Identify which cell holds the provided text, then report its [X, Y] central coordinate. 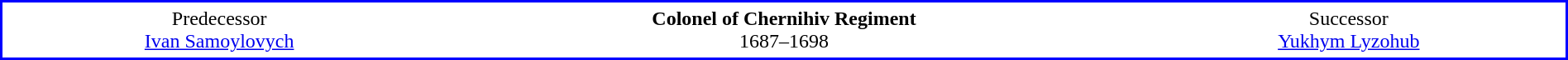
Colonel of Chernihiv Regiment1687–1698 [784, 30]
SuccessorYukhym Lyzohub [1350, 30]
PredecessorIvan Samoylovych [219, 30]
